Locate the cell with the specified text and output its [x, y] center coordinate. 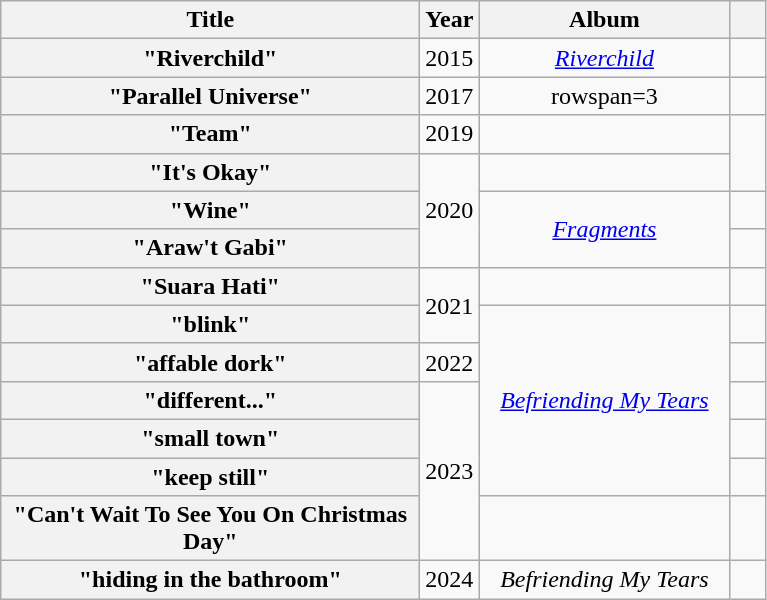
"keep still" [210, 477]
"Riverchild" [210, 58]
Title [210, 20]
Riverchild [604, 58]
"Parallel Universe" [210, 96]
"different..." [210, 400]
"small town" [210, 438]
"Team" [210, 134]
2023 [450, 470]
2024 [450, 580]
"Wine" [210, 210]
2017 [450, 96]
Fragments [604, 229]
2022 [450, 362]
"hiding in the bathroom" [210, 580]
"Suara Hati" [210, 286]
2015 [450, 58]
2020 [450, 210]
Album [604, 20]
"blink" [210, 324]
rowspan=3 [604, 96]
"Can't Wait To See You On Christmas Day" [210, 528]
"Araw't Gabi" [210, 248]
"affable dork" [210, 362]
2021 [450, 305]
Year [450, 20]
2019 [450, 134]
"It's Okay" [210, 172]
